From the cell containing the given text, extract its center point as [x, y] coordinate. 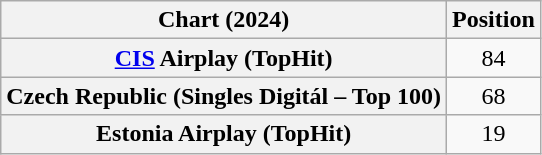
84 [494, 58]
Estonia Airplay (TopHit) [224, 134]
19 [494, 134]
Chart (2024) [224, 20]
68 [494, 96]
Position [494, 20]
CIS Airplay (TopHit) [224, 58]
Czech Republic (Singles Digitál – Top 100) [224, 96]
